Locate the cell with the specified text and output its (x, y) center coordinate. 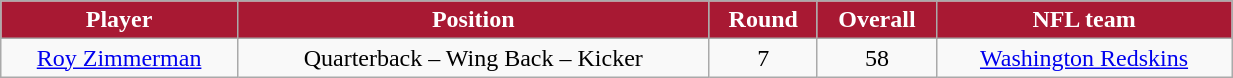
Round (763, 20)
Quarterback – Wing Back – Kicker (473, 58)
58 (876, 58)
7 (763, 58)
Player (120, 20)
Roy Zimmerman (120, 58)
Washington Redskins (1084, 58)
NFL team (1084, 20)
Position (473, 20)
Overall (876, 20)
